Find where the given text appears and provide that cell's center as (x, y) coordinate. 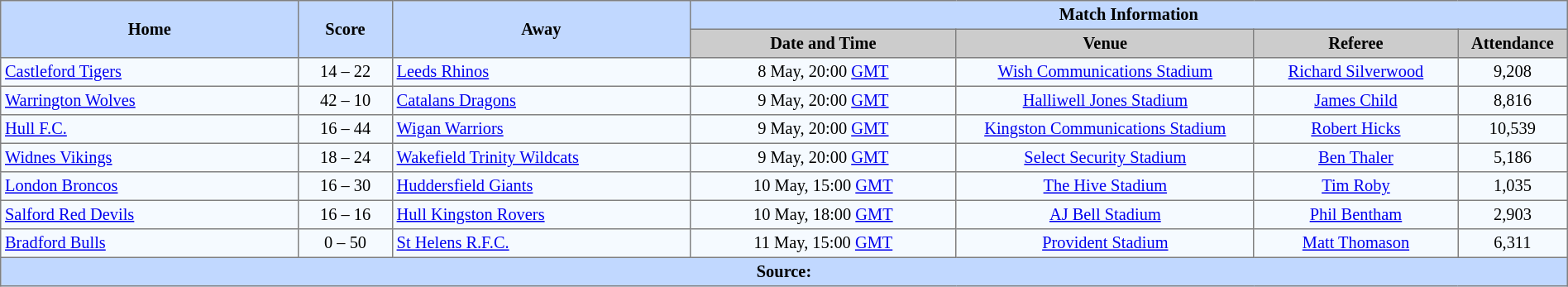
Leeds Rhinos (541, 72)
Hull Kingston Rovers (541, 214)
Score (346, 30)
Home (150, 30)
Richard Silverwood (1355, 72)
James Child (1355, 100)
42 – 10 (346, 100)
Warrington Wolves (150, 100)
London Broncos (150, 186)
Provident Stadium (1105, 243)
9,208 (1513, 72)
18 – 24 (346, 157)
Select Security Stadium (1105, 157)
Match Information (1128, 15)
Venue (1105, 43)
10 May, 18:00 GMT (823, 214)
16 – 30 (346, 186)
10,539 (1513, 129)
Referee (1355, 43)
11 May, 15:00 GMT (823, 243)
10 May, 15:00 GMT (823, 186)
Ben Thaler (1355, 157)
Widnes Vikings (150, 157)
Date and Time (823, 43)
2,903 (1513, 214)
Attendance (1513, 43)
1,035 (1513, 186)
8,816 (1513, 100)
5,186 (1513, 157)
Wish Communications Stadium (1105, 72)
Castleford Tigers (150, 72)
Kingston Communications Stadium (1105, 129)
St Helens R.F.C. (541, 243)
Away (541, 30)
Wakefield Trinity Wildcats (541, 157)
Halliwell Jones Stadium (1105, 100)
16 – 44 (346, 129)
8 May, 20:00 GMT (823, 72)
Huddersfield Giants (541, 186)
16 – 16 (346, 214)
Salford Red Devils (150, 214)
Wigan Warriors (541, 129)
14 – 22 (346, 72)
Source: (784, 271)
The Hive Stadium (1105, 186)
Bradford Bulls (150, 243)
AJ Bell Stadium (1105, 214)
Catalans Dragons (541, 100)
Robert Hicks (1355, 129)
0 – 50 (346, 243)
6,311 (1513, 243)
Hull F.C. (150, 129)
Phil Bentham (1355, 214)
Matt Thomason (1355, 243)
Tim Roby (1355, 186)
